Provide the (x, y) coordinate of the cell's center where the given text is located.  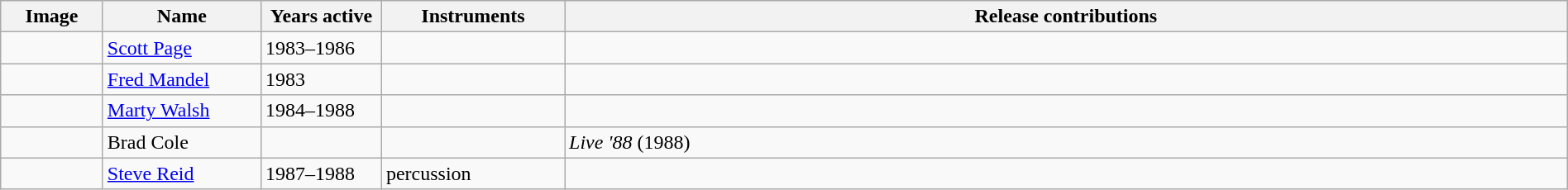
1983 (321, 79)
percussion (473, 173)
1984–1988 (321, 111)
1987–1988 (321, 173)
Name (182, 17)
Marty Walsh (182, 111)
Image (52, 17)
1983–1986 (321, 48)
Live '88 (1988) (1065, 142)
Steve Reid (182, 173)
Release contributions (1065, 17)
Instruments (473, 17)
Brad Cole (182, 142)
Scott Page (182, 48)
Fred Mandel (182, 79)
Years active (321, 17)
